Identify which cell holds the provided text, then report its (X, Y) central coordinate. 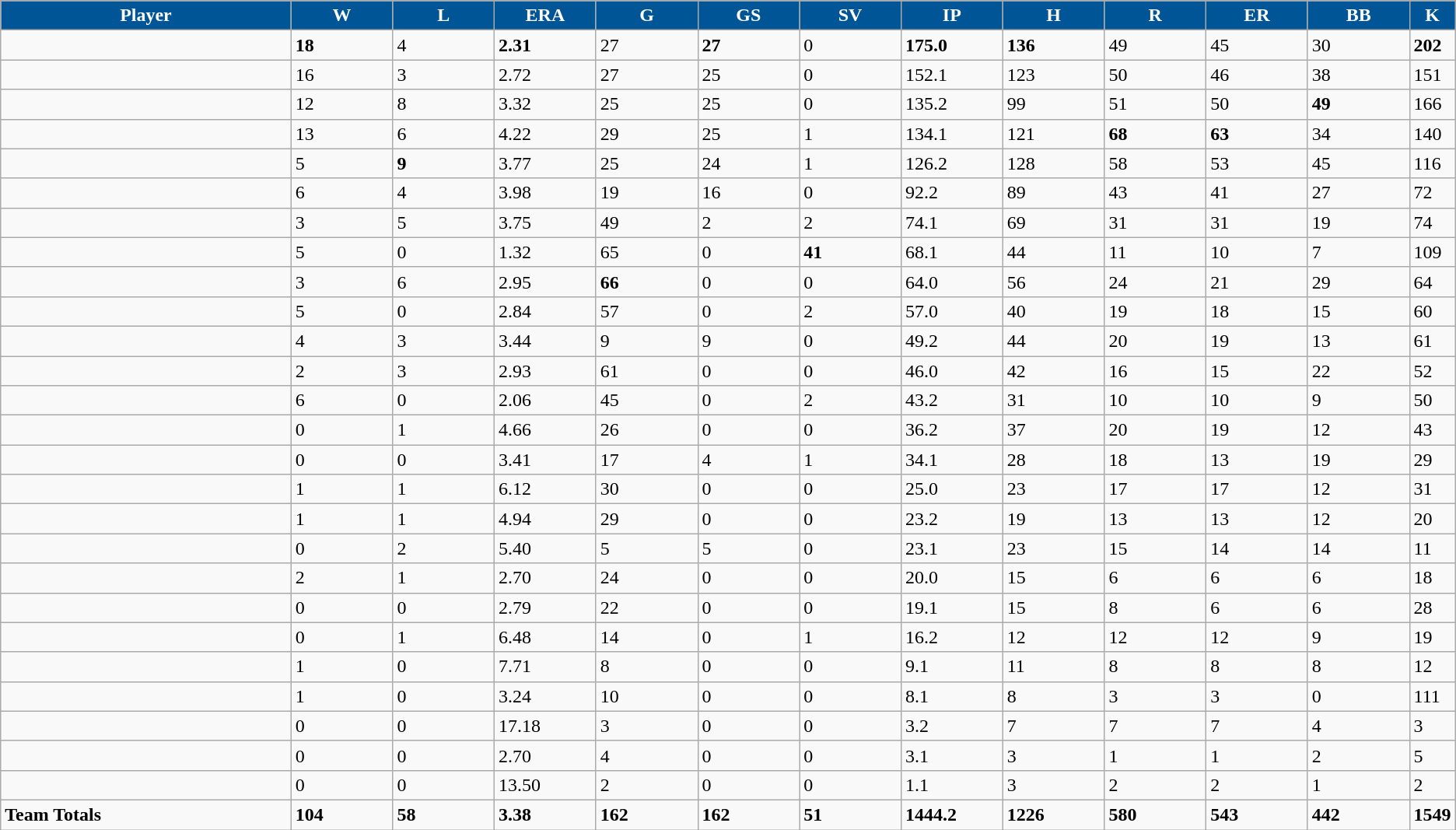
2.79 (546, 608)
1226 (1053, 814)
6.12 (546, 489)
1549 (1433, 814)
140 (1433, 134)
68 (1156, 134)
Team Totals (146, 814)
66 (647, 282)
IP (952, 16)
49.2 (952, 341)
K (1433, 16)
543 (1257, 814)
2.95 (546, 282)
3.44 (546, 341)
R (1156, 16)
BB (1358, 16)
L (443, 16)
23.2 (952, 519)
1.1 (952, 785)
8.1 (952, 696)
92.2 (952, 193)
1444.2 (952, 814)
17.18 (546, 726)
580 (1156, 814)
Player (146, 16)
111 (1433, 696)
72 (1433, 193)
57.0 (952, 311)
13.50 (546, 785)
4.94 (546, 519)
442 (1358, 814)
89 (1053, 193)
99 (1053, 104)
69 (1053, 222)
4.22 (546, 134)
H (1053, 16)
1.32 (546, 252)
7.71 (546, 667)
W (342, 16)
ERA (546, 16)
42 (1053, 371)
40 (1053, 311)
2.06 (546, 401)
151 (1433, 75)
6.48 (546, 637)
5.40 (546, 548)
G (647, 16)
36.2 (952, 430)
9.1 (952, 667)
46.0 (952, 371)
37 (1053, 430)
26 (647, 430)
64 (1433, 282)
43.2 (952, 401)
175.0 (952, 45)
121 (1053, 134)
46 (1257, 75)
3.2 (952, 726)
3.77 (546, 163)
53 (1257, 163)
3.75 (546, 222)
64.0 (952, 282)
128 (1053, 163)
104 (342, 814)
16.2 (952, 637)
3.24 (546, 696)
74 (1433, 222)
152.1 (952, 75)
57 (647, 311)
116 (1433, 163)
136 (1053, 45)
2.84 (546, 311)
ER (1257, 16)
3.38 (546, 814)
3.41 (546, 460)
3.1 (952, 755)
2.93 (546, 371)
34 (1358, 134)
202 (1433, 45)
123 (1053, 75)
4.66 (546, 430)
166 (1433, 104)
68.1 (952, 252)
SV (851, 16)
65 (647, 252)
135.2 (952, 104)
60 (1433, 311)
109 (1433, 252)
20.0 (952, 578)
63 (1257, 134)
19.1 (952, 608)
134.1 (952, 134)
38 (1358, 75)
3.32 (546, 104)
2.72 (546, 75)
126.2 (952, 163)
56 (1053, 282)
25.0 (952, 489)
23.1 (952, 548)
52 (1433, 371)
21 (1257, 282)
74.1 (952, 222)
GS (748, 16)
34.1 (952, 460)
2.31 (546, 45)
3.98 (546, 193)
